Detect which cell encompasses the target text, then output its [X, Y] center coordinate. 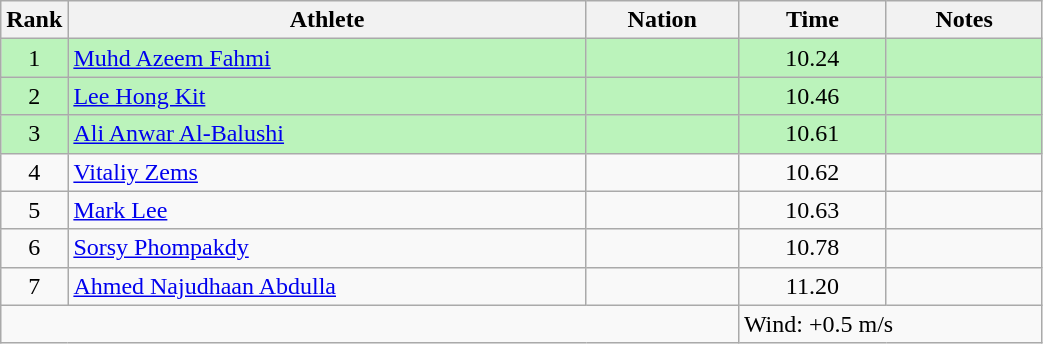
Time [812, 20]
1 [34, 58]
10.24 [812, 58]
Lee Hong Kit [327, 96]
Muhd Azeem Fahmi [327, 58]
4 [34, 172]
10.63 [812, 210]
Nation [662, 20]
3 [34, 134]
Mark Lee [327, 210]
Sorsy Phompakdy [327, 248]
10.46 [812, 96]
Wind: +0.5 m/s [890, 324]
6 [34, 248]
10.61 [812, 134]
Athlete [327, 20]
Notes [964, 20]
5 [34, 210]
Rank [34, 20]
2 [34, 96]
11.20 [812, 286]
7 [34, 286]
10.78 [812, 248]
Ahmed Najudhaan Abdulla [327, 286]
Vitaliy Zems [327, 172]
Ali Anwar Al-Balushi [327, 134]
10.62 [812, 172]
